For the text-containing cell, return its midpoint in [x, y] coordinate format. 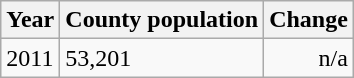
Year [30, 20]
Change [309, 20]
County population [162, 20]
2011 [30, 58]
53,201 [162, 58]
n/a [309, 58]
